For the text-containing cell, return its midpoint in (X, Y) coordinate format. 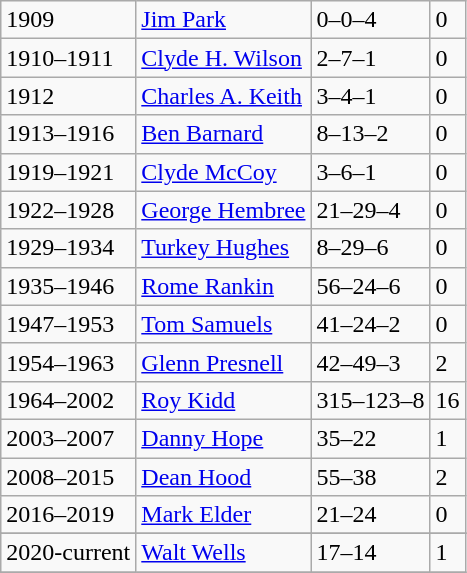
Rome Rankin (224, 286)
1954–1963 (68, 362)
315–123–8 (370, 400)
8–13–2 (370, 134)
Dean Hood (224, 477)
42–49–3 (370, 362)
George Hembree (224, 210)
8–29–6 (370, 248)
Tom Samuels (224, 324)
21–24 (370, 515)
1910–1911 (68, 58)
Danny Hope (224, 438)
21–29–4 (370, 210)
1913–1916 (68, 134)
2016–2019 (68, 515)
1922–1928 (68, 210)
56–24–6 (370, 286)
Turkey Hughes (224, 248)
3–4–1 (370, 96)
1947–1953 (68, 324)
Clyde McCoy (224, 172)
Mark Elder (224, 515)
Glenn Presnell (224, 362)
1964–2002 (68, 400)
35–22 (370, 438)
1912 (68, 96)
Walt Wells (224, 553)
55–38 (370, 477)
1919–1921 (68, 172)
3–6–1 (370, 172)
0–0–4 (370, 20)
2008–2015 (68, 477)
Charles A. Keith (224, 96)
16 (448, 400)
2020-current (68, 553)
2003–2007 (68, 438)
17–14 (370, 553)
1929–1934 (68, 248)
2–7–1 (370, 58)
41–24–2 (370, 324)
Ben Barnard (224, 134)
1909 (68, 20)
Jim Park (224, 20)
Clyde H. Wilson (224, 58)
Roy Kidd (224, 400)
1935–1946 (68, 286)
